For the text-containing cell, return its midpoint in [x, y] coordinate format. 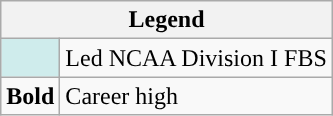
Bold [30, 96]
Legend [167, 20]
Led NCAA Division I FBS [196, 58]
Career high [196, 96]
